Provide the [X, Y] coordinate of the cell's center where the given text is located.  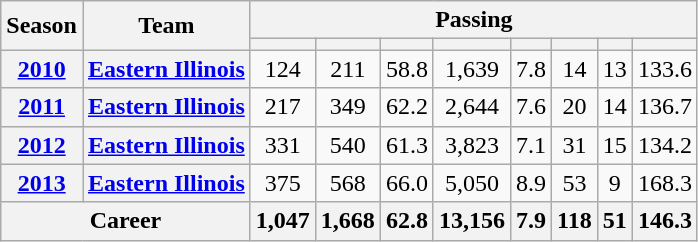
Season [42, 26]
Passing [474, 20]
7.6 [532, 107]
5,050 [472, 183]
7.9 [532, 221]
66.0 [406, 183]
134.2 [664, 145]
20 [575, 107]
1,668 [348, 221]
58.8 [406, 69]
136.7 [664, 107]
2,644 [472, 107]
540 [348, 145]
2012 [42, 145]
3,823 [472, 145]
1,639 [472, 69]
2010 [42, 69]
51 [614, 221]
168.3 [664, 183]
133.6 [664, 69]
1,047 [282, 221]
118 [575, 221]
211 [348, 69]
7.8 [532, 69]
124 [282, 69]
62.2 [406, 107]
13 [614, 69]
Team [166, 26]
15 [614, 145]
7.1 [532, 145]
53 [575, 183]
331 [282, 145]
375 [282, 183]
9 [614, 183]
61.3 [406, 145]
217 [282, 107]
568 [348, 183]
Career [126, 221]
62.8 [406, 221]
349 [348, 107]
2011 [42, 107]
146.3 [664, 221]
8.9 [532, 183]
31 [575, 145]
13,156 [472, 221]
2013 [42, 183]
